Locate the cell with the specified text and output its [X, Y] center coordinate. 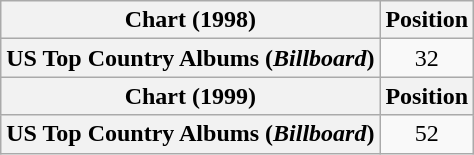
32 [427, 58]
Chart (1999) [190, 96]
Chart (1998) [190, 20]
52 [427, 134]
